Output the (x, y) coordinate of the center of the cell containing the given text.  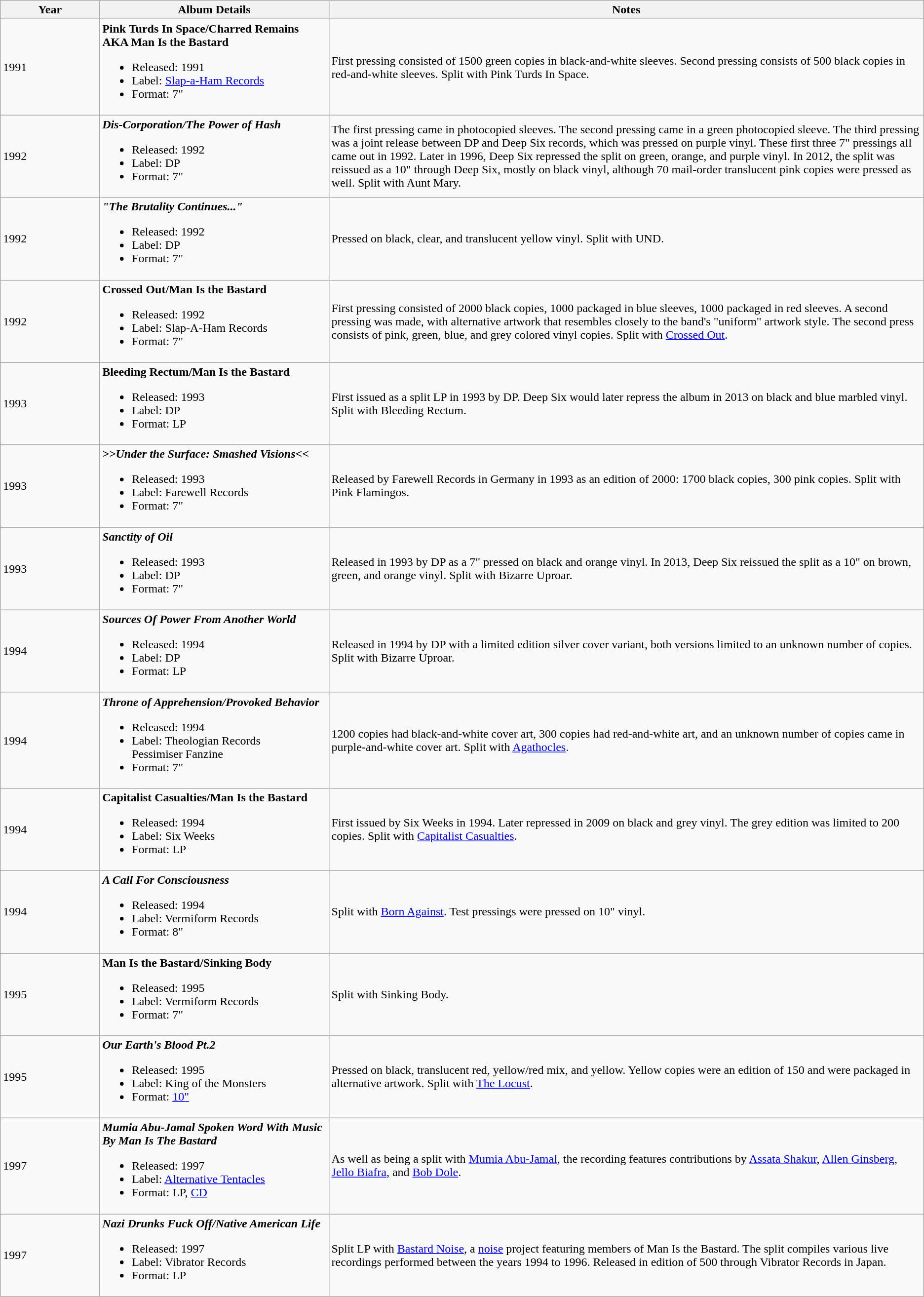
Album Details (214, 10)
1991 (50, 67)
Our Earth's Blood Pt.2Released: 1995Label: King of the MonstersFormat: 10" (214, 1077)
A Call For ConsciousnessReleased: 1994Label: Vermiform RecordsFormat: 8" (214, 911)
Split with Born Against. Test pressings were pressed on 10" vinyl. (626, 911)
"The Brutality Continues..."Released: 1992Label: DPFormat: 7" (214, 239)
Notes (626, 10)
Year (50, 10)
Nazi Drunks Fuck Off/Native American LifeReleased: 1997Label: Vibrator RecordsFormat: LP (214, 1255)
Man Is the Bastard/Sinking BodyReleased: 1995Label: Vermiform RecordsFormat: 7" (214, 994)
Pressed on black, clear, and translucent yellow vinyl. Split with UND. (626, 239)
Throne of Apprehension/Provoked BehaviorReleased: 1994Label: Theologian RecordsPessimiser FanzineFormat: 7" (214, 740)
>>Under the Surface: Smashed Visions<<Released: 1993Label: Farewell RecordsFormat: 7" (214, 486)
Bleeding Rectum/Man Is the BastardReleased: 1993Label: DPFormat: LP (214, 404)
Released in 1994 by DP with a limited edition silver cover variant, both versions limited to an unknown number of copies. Split with Bizarre Uproar. (626, 651)
Mumia Abu-Jamal Spoken Word With Music By Man Is The BastardReleased: 1997Label: Alternative TentaclesFormat: LP, CD (214, 1166)
As well as being a split with Mumia Abu-Jamal, the recording features contributions by Assata Shakur, Allen Ginsberg, Jello Biafra, and Bob Dole. (626, 1166)
First issued as a split LP in 1993 by DP. Deep Six would later repress the album in 2013 on black and blue marbled vinyl. Split with Bleeding Rectum. (626, 404)
Pink Turds In Space/Charred Remains AKA Man Is the BastardReleased: 1991Label: Slap-a-Ham RecordsFormat: 7" (214, 67)
Dis-Corporation/The Power of HashReleased: 1992Label: DPFormat: 7" (214, 156)
Crossed Out/Man Is the BastardReleased: 1992Label: Slap-A-Ham RecordsFormat: 7" (214, 321)
Sources Of Power From Another WorldReleased: 1994Label: DPFormat: LP (214, 651)
Split with Sinking Body. (626, 994)
Sanctity of OilReleased: 1993Label: DPFormat: 7" (214, 569)
Released by Farewell Records in Germany in 1993 as an edition of 2000: 1700 black copies, 300 pink copies. Split with Pink Flamingos. (626, 486)
Capitalist Casualties/Man Is the BastardReleased: 1994Label: Six WeeksFormat: LP (214, 829)
